Return the (x, y) coordinate for the center point of the cell that contains the specified text.  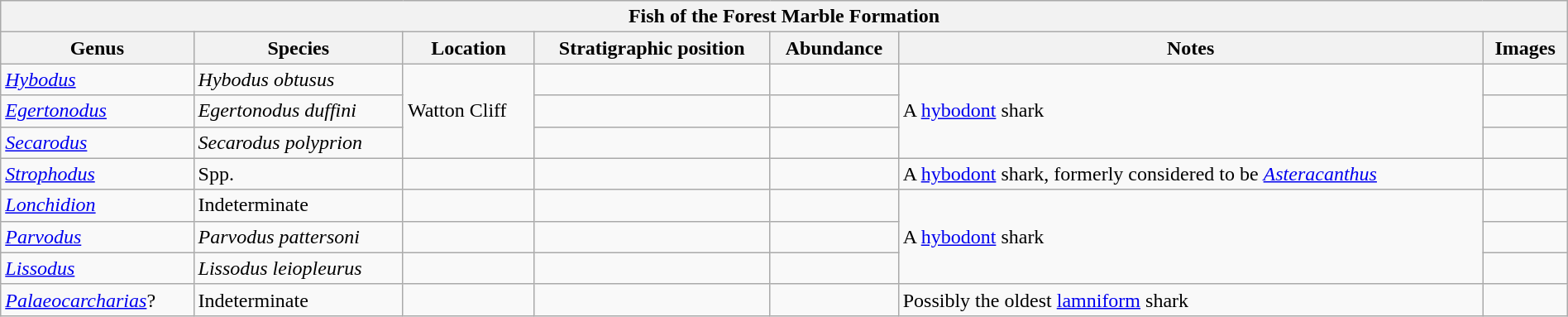
Watton Cliff (468, 111)
Stratigraphic position (652, 48)
Strophodus (98, 174)
Images (1525, 48)
Palaeocarcharias? (98, 300)
Lissodus (98, 268)
Spp. (298, 174)
Lissodus leiopleurus (298, 268)
Notes (1191, 48)
Genus (98, 48)
Lonchidion (98, 205)
Species (298, 48)
Location (468, 48)
Hybodus (98, 79)
Abundance (834, 48)
Secarodus (98, 142)
Parvodus (98, 237)
Egertonodus (98, 111)
Secarodus polyprion (298, 142)
A hybodont shark, formerly considered to be Asteracanthus (1191, 174)
Egertonodus duffini (298, 111)
Hybodus obtusus (298, 79)
Parvodus pattersoni (298, 237)
Possibly the oldest lamniform shark (1191, 300)
Fish of the Forest Marble Formation (784, 17)
